Determine the (X, Y) coordinate at the center of the cell enclosing the given text.  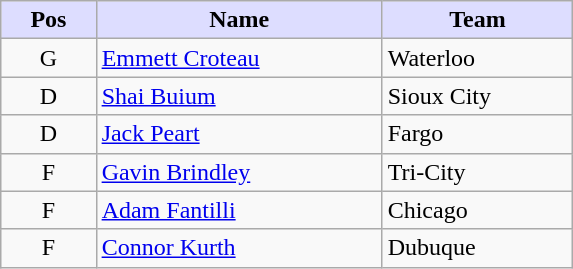
Chicago (478, 210)
Pos (48, 20)
Name (239, 20)
Gavin Brindley (239, 172)
Fargo (478, 134)
Shai Buium (239, 96)
Dubuque (478, 248)
Emmett Croteau (239, 58)
G (48, 58)
Team (478, 20)
Waterloo (478, 58)
Adam Fantilli (239, 210)
Jack Peart (239, 134)
Tri-City (478, 172)
Sioux City (478, 96)
Connor Kurth (239, 248)
